Pinpoint the cell where the given text exists, returning its [X, Y] midpoint coordinate. 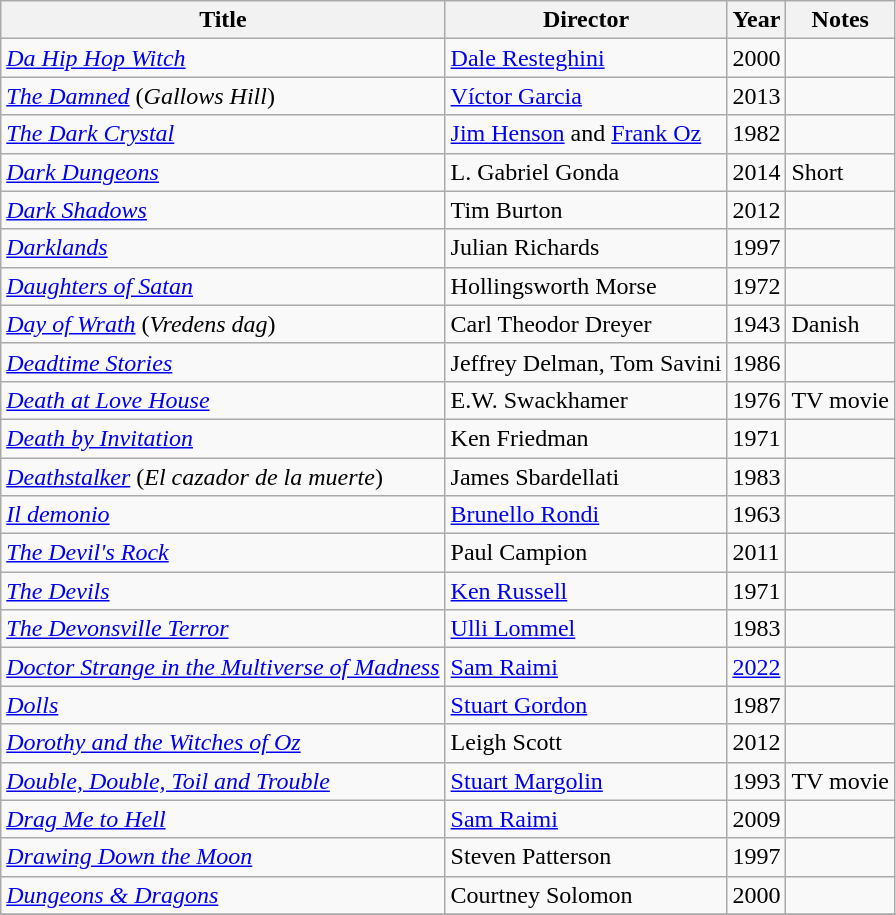
Daughters of Satan [223, 286]
2022 [756, 667]
Víctor Garcia [586, 96]
Steven Patterson [586, 857]
Stuart Gordon [586, 705]
2009 [756, 819]
Dark Shadows [223, 210]
E.W. Swackhamer [586, 400]
The Dark Crystal [223, 134]
Director [586, 20]
Short [840, 172]
Dorothy and the Witches of Oz [223, 743]
Tim Burton [586, 210]
Darklands [223, 248]
Hollingsworth Morse [586, 286]
Day of Wrath (Vredens dag) [223, 324]
1963 [756, 515]
Paul Campion [586, 553]
Year [756, 20]
Stuart Margolin [586, 781]
1987 [756, 705]
Ken Russell [586, 591]
Notes [840, 20]
Dungeons & Dragons [223, 895]
Dolls [223, 705]
Deathstalker (El cazador de la muerte) [223, 477]
Il demonio [223, 515]
The Damned (Gallows Hill) [223, 96]
Death by Invitation [223, 438]
Doctor Strange in the Multiverse of Madness [223, 667]
Ken Friedman [586, 438]
Deadtime Stories [223, 362]
Death at Love House [223, 400]
The Devils [223, 591]
James Sbardellati [586, 477]
2014 [756, 172]
Drag Me to Hell [223, 819]
1982 [756, 134]
The Devil's Rock [223, 553]
Jeffrey Delman, Tom Savini [586, 362]
L. Gabriel Gonda [586, 172]
Carl Theodor Dreyer [586, 324]
The Devonsville Terror [223, 629]
Dark Dungeons [223, 172]
2013 [756, 96]
Danish [840, 324]
Leigh Scott [586, 743]
1976 [756, 400]
Drawing Down the Moon [223, 857]
1993 [756, 781]
Jim Henson and Frank Oz [586, 134]
Title [223, 20]
1972 [756, 286]
1943 [756, 324]
Double, Double, Toil and Trouble [223, 781]
Brunello Rondi [586, 515]
Julian Richards [586, 248]
Ulli Lommel [586, 629]
1986 [756, 362]
2011 [756, 553]
Courtney Solomon [586, 895]
Da Hip Hop Witch [223, 58]
Dale Resteghini [586, 58]
